Return the [X, Y] coordinate for the center point of the cell that contains the specified text.  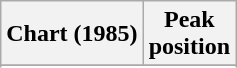
Chart (1985) [72, 34]
Peakposition [189, 34]
